Find where the given text appears and provide that cell's center as [x, y] coordinate. 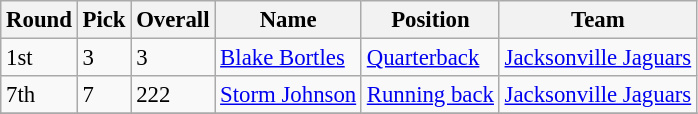
Name [288, 20]
Pick [104, 20]
Team [598, 20]
Blake Bortles [288, 58]
Round [39, 20]
1st [39, 58]
222 [173, 95]
Position [430, 20]
7 [104, 95]
Quarterback [430, 58]
Storm Johnson [288, 95]
7th [39, 95]
Overall [173, 20]
Running back [430, 95]
